Detect which cell encompasses the target text, then output its (X, Y) center coordinate. 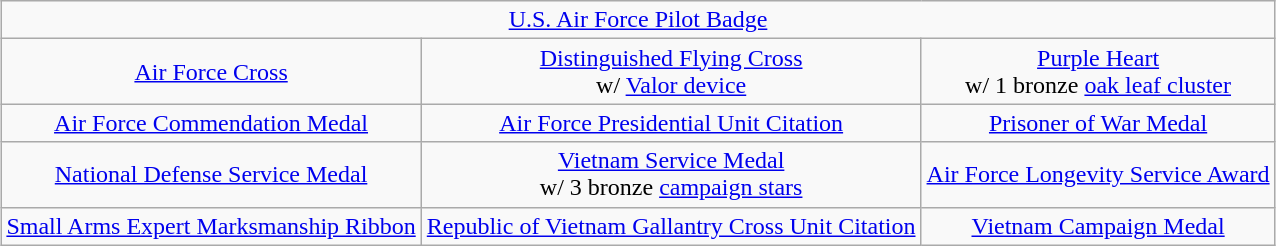
Distinguished Flying Crossw/ Valor device (671, 72)
Vietnam Campaign Medal (1098, 226)
National Defense Service Medal (211, 174)
Purple Heartw/ 1 bronze oak leaf cluster (1098, 72)
U.S. Air Force Pilot Badge (638, 20)
Air Force Presidential Unit Citation (671, 123)
Air Force Commendation Medal (211, 123)
Air Force Longevity Service Award (1098, 174)
Republic of Vietnam Gallantry Cross Unit Citation (671, 226)
Vietnam Service Medalw/ 3 bronze campaign stars (671, 174)
Prisoner of War Medal (1098, 123)
Air Force Cross (211, 72)
Small Arms Expert Marksmanship Ribbon (211, 226)
